Extract the [X, Y] coordinate from the center of the cell holding the provided text.  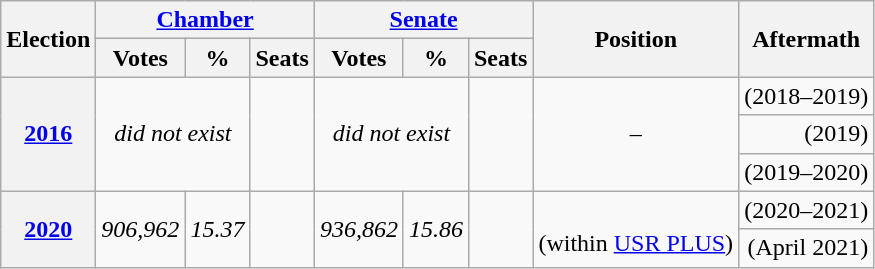
15.86 [436, 229]
2020 [48, 229]
Position [636, 39]
936,862 [358, 229]
Aftermath [806, 39]
– [636, 134]
(within USR PLUS) [636, 229]
Senate [424, 20]
15.37 [218, 229]
2016 [48, 134]
(April 2021) [806, 248]
(2019–2020) [806, 172]
(2020–2021) [806, 210]
Election [48, 39]
(2019) [806, 134]
906,962 [140, 229]
Chamber [206, 20]
(2018–2019) [806, 96]
